Return the (X, Y) coordinate for the center point of the cell that contains the specified text.  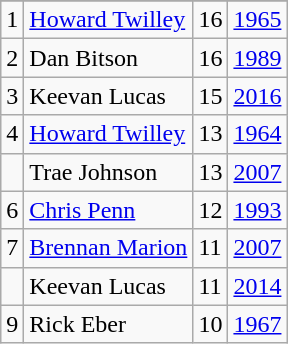
Chris Penn (108, 210)
12 (210, 210)
7 (12, 248)
1967 (258, 324)
1989 (258, 58)
Dan Bitson (108, 58)
1993 (258, 210)
1 (12, 20)
6 (12, 210)
2014 (258, 286)
Brennan Marion (108, 248)
4 (12, 134)
9 (12, 324)
2016 (258, 96)
1964 (258, 134)
3 (12, 96)
1965 (258, 20)
10 (210, 324)
2 (12, 58)
15 (210, 96)
Trae Johnson (108, 172)
Rick Eber (108, 324)
